Locate the cell with the specified text and output its [x, y] center coordinate. 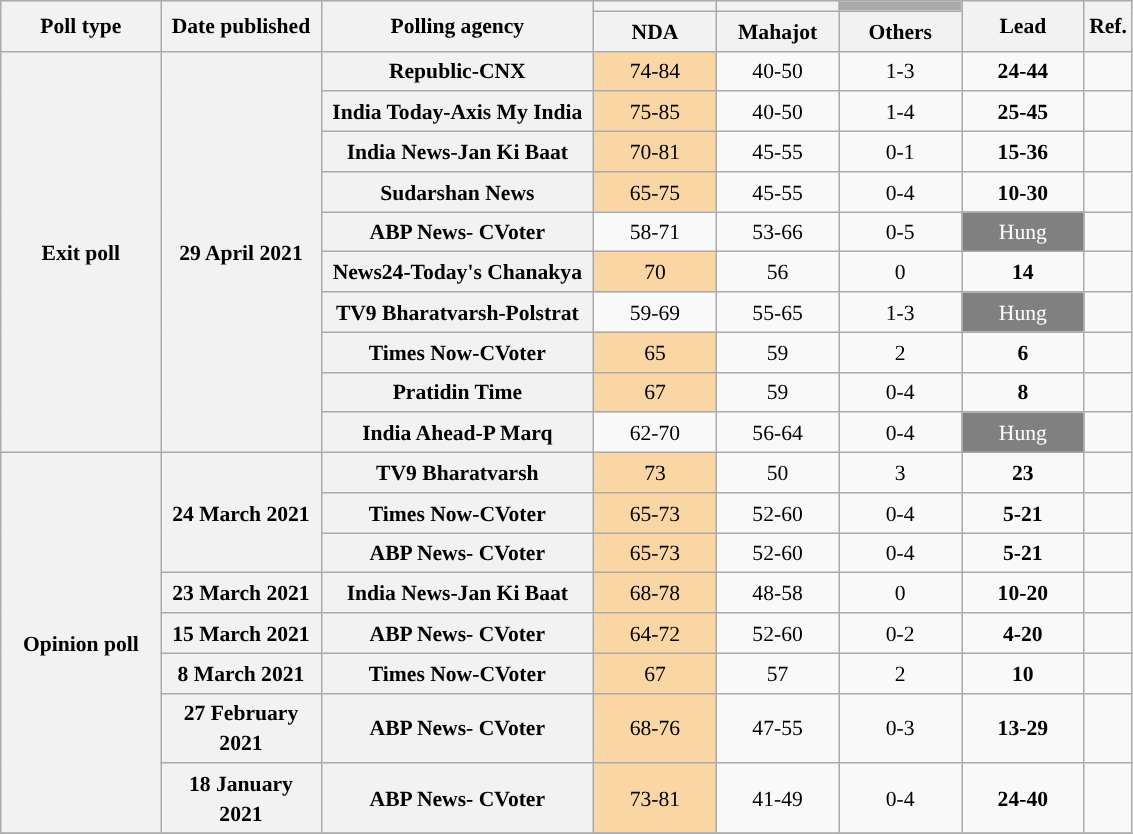
50 [778, 473]
India Ahead-P Marq [458, 433]
Others [900, 31]
18 January 2021 [241, 799]
25-45 [1024, 112]
0-2 [900, 633]
India Today-Axis My India [458, 112]
57 [778, 673]
47-55 [778, 728]
23 [1024, 473]
0-3 [900, 728]
TV9 Bharatvarsh [458, 473]
70-81 [656, 152]
News24-Today's Chanakya [458, 272]
41-49 [778, 799]
15-36 [1024, 152]
8 [1024, 392]
14 [1024, 272]
70 [656, 272]
56-64 [778, 433]
27 February 2021 [241, 728]
Republic-CNX [458, 71]
73 [656, 473]
62-70 [656, 433]
68-76 [656, 728]
Date published [241, 26]
74-84 [656, 71]
68-78 [656, 593]
10-20 [1024, 593]
64-72 [656, 633]
55-65 [778, 312]
10 [1024, 673]
0-5 [900, 232]
NDA [656, 31]
4-20 [1024, 633]
Lead [1024, 26]
24-40 [1024, 799]
13-29 [1024, 728]
10-30 [1024, 192]
65 [656, 352]
Poll type [81, 26]
Exit poll [81, 252]
Opinion poll [81, 644]
1-4 [900, 112]
15 March 2021 [241, 633]
TV9 Bharatvarsh-Polstrat [458, 312]
23 March 2021 [241, 593]
Mahajot [778, 31]
48-58 [778, 593]
24 March 2021 [241, 513]
73-81 [656, 799]
75-85 [656, 112]
Sudarshan News [458, 192]
65-75 [656, 192]
Pratidin Time [458, 392]
59-69 [656, 312]
53-66 [778, 232]
8 March 2021 [241, 673]
58-71 [656, 232]
Polling agency [458, 26]
0-1 [900, 152]
56 [778, 272]
29 April 2021 [241, 252]
6 [1024, 352]
Ref. [1108, 26]
3 [900, 473]
24-44 [1024, 71]
